Search for the cell housing the specified text and yield its (x, y) center coordinate. 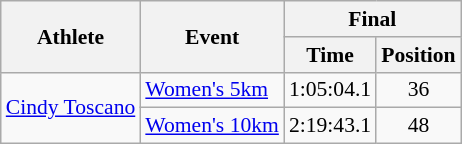
Women's 10km (212, 126)
Athlete (71, 36)
Time (330, 55)
2:19:43.1 (330, 126)
Women's 5km (212, 90)
Cindy Toscano (71, 108)
1:05:04.1 (330, 90)
36 (418, 90)
Event (212, 36)
Position (418, 55)
Final (372, 19)
48 (418, 126)
